Detect which cell encompasses the target text, then output its (X, Y) center coordinate. 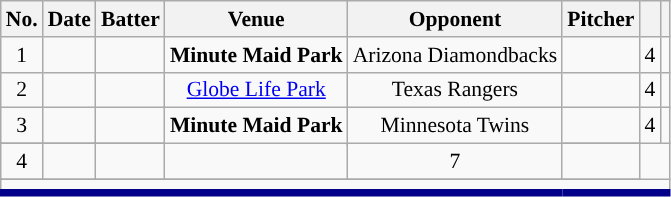
Opponent (456, 19)
2 (22, 90)
Date (70, 19)
Globe Life Park (256, 90)
Pitcher (600, 19)
3 (22, 126)
Venue (256, 19)
No. (22, 19)
Minnesota Twins (456, 126)
Batter (130, 19)
Texas Rangers (456, 90)
1 (22, 55)
7 (456, 162)
Arizona Diamondbacks (456, 55)
